For the text-containing cell, return its midpoint in (X, Y) coordinate format. 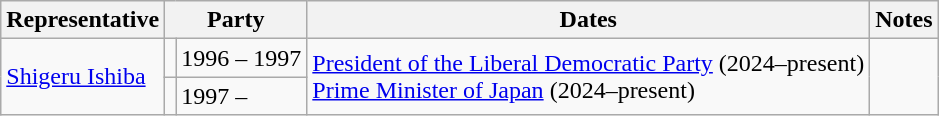
Shigeru Ishiba (83, 77)
Notes (904, 20)
Representative (83, 20)
Dates (588, 20)
Party (236, 20)
1997 – (242, 96)
1996 – 1997 (242, 58)
President of the Liberal Democratic Party (2024–present)Prime Minister of Japan (2024–present) (588, 77)
